Search for the cell housing the specified text and yield its (X, Y) center coordinate. 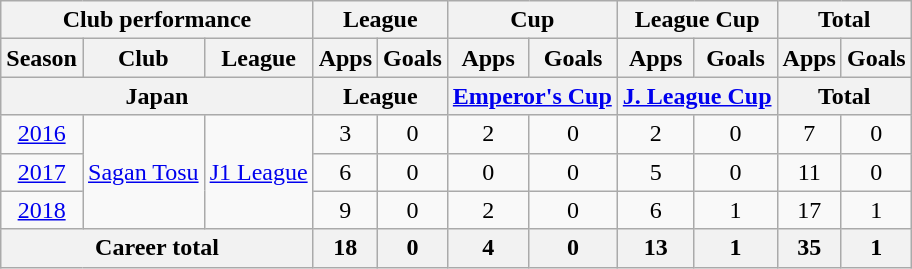
J1 League (258, 172)
13 (656, 248)
J. League Cup (697, 96)
3 (345, 134)
Cup (532, 20)
2018 (42, 210)
Sagan Tosu (143, 172)
2016 (42, 134)
11 (809, 172)
Career total (157, 248)
4 (488, 248)
18 (345, 248)
Season (42, 58)
35 (809, 248)
Club performance (157, 20)
5 (656, 172)
17 (809, 210)
7 (809, 134)
League Cup (697, 20)
2017 (42, 172)
Japan (157, 96)
Club (143, 58)
9 (345, 210)
Emperor's Cup (532, 96)
